Identify which cell holds the provided text, then report its [X, Y] central coordinate. 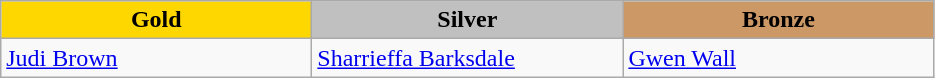
Gold [156, 20]
Judi Brown [156, 58]
Bronze [778, 20]
Gwen Wall [778, 58]
Sharrieffa Barksdale [468, 58]
Silver [468, 20]
